Output the [x, y] coordinate of the center of the cell containing the given text.  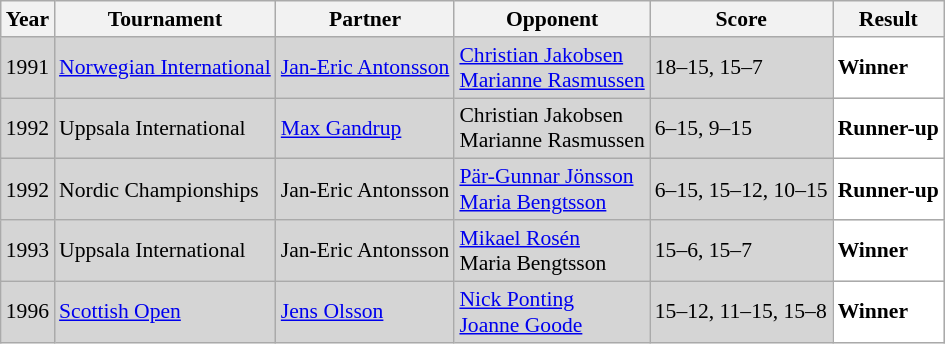
Norwegian International [165, 68]
15–12, 11–15, 15–8 [742, 312]
Result [888, 19]
18–15, 15–7 [742, 68]
Pär-Gunnar Jönsson Maria Bengtsson [552, 190]
1996 [28, 312]
6–15, 9–15 [742, 128]
Partner [366, 19]
Scottish Open [165, 312]
15–6, 15–7 [742, 250]
Tournament [165, 19]
Nick Ponting Joanne Goode [552, 312]
Mikael Rosén Maria Bengtsson [552, 250]
Nordic Championships [165, 190]
Max Gandrup [366, 128]
Jens Olsson [366, 312]
6–15, 15–12, 10–15 [742, 190]
Year [28, 19]
1993 [28, 250]
1991 [28, 68]
Opponent [552, 19]
Score [742, 19]
